Determine the (x, y) coordinate at the center of the cell enclosing the given text.  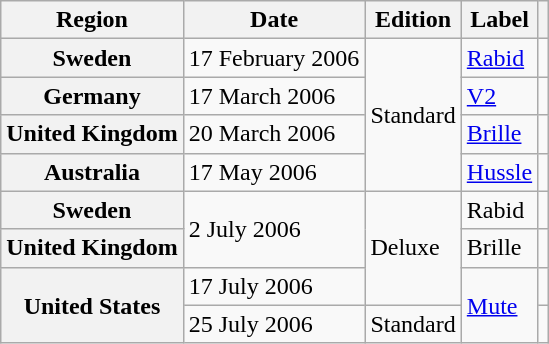
2 July 2006 (274, 229)
17 February 2006 (274, 58)
Edition (413, 20)
20 March 2006 (274, 134)
V2 (499, 96)
Label (499, 20)
Date (274, 20)
United States (92, 305)
Mute (499, 305)
17 July 2006 (274, 286)
17 March 2006 (274, 96)
Deluxe (413, 248)
25 July 2006 (274, 324)
Region (92, 20)
Hussle (499, 172)
Australia (92, 172)
17 May 2006 (274, 172)
Germany (92, 96)
